Detect which cell encompasses the target text, then output its [x, y] center coordinate. 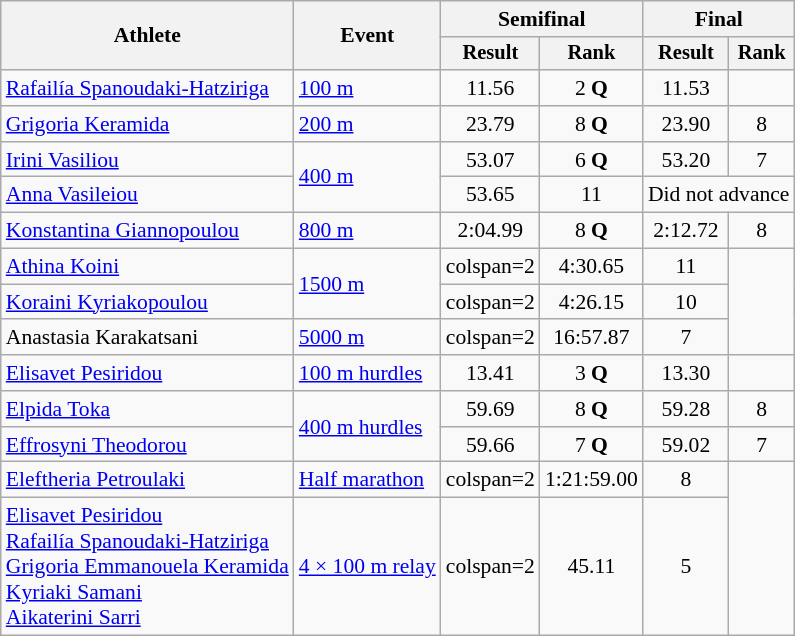
53.20 [686, 160]
100 m [368, 88]
45.11 [592, 567]
Elpida Toka [148, 409]
Grigoria Keramida [148, 124]
13.30 [686, 373]
Eleftheria Petroulaki [148, 480]
800 m [368, 231]
Anastasia Karakatsani [148, 338]
400 m hurdles [368, 426]
200 m [368, 124]
400 m [368, 178]
59.28 [686, 409]
Athina Koini [148, 267]
Effrosyni Theodorou [148, 445]
11.53 [686, 88]
23.79 [490, 124]
53.65 [490, 195]
2:12.72 [686, 231]
1500 m [368, 284]
Konstantina Giannopoulou [148, 231]
Did not advance [719, 195]
2:04.99 [490, 231]
Elisavet PesiridouRafailía Spanoudaki-HatzirigaGrigoria Emmanouela KeramidaKyriaki SamaniAikaterini Sarri [148, 567]
4:26.15 [592, 302]
23.90 [686, 124]
2 Q [592, 88]
59.69 [490, 409]
11.56 [490, 88]
10 [686, 302]
13.41 [490, 373]
59.66 [490, 445]
16:57.87 [592, 338]
Final [719, 19]
4 × 100 m relay [368, 567]
1:21:59.00 [592, 480]
7 Q [592, 445]
53.07 [490, 160]
5 [686, 567]
Event [368, 36]
3 Q [592, 373]
5000 m [368, 338]
Elisavet Pesiridou [148, 373]
Irini Vasiliou [148, 160]
Athlete [148, 36]
Koraini Kyriakopoulou [148, 302]
Semifinal [542, 19]
100 m hurdles [368, 373]
Rafailía Spanoudaki-Hatziriga [148, 88]
4:30.65 [592, 267]
6 Q [592, 160]
Anna Vasileiou [148, 195]
59.02 [686, 445]
Half marathon [368, 480]
